Identify which cell holds the provided text, then report its (X, Y) central coordinate. 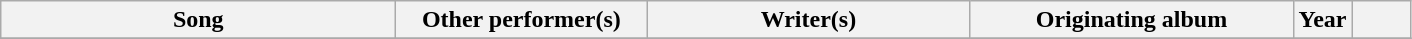
Other performer(s) (522, 20)
Writer(s) (808, 20)
Originating album (1132, 20)
Year (1322, 20)
Song (198, 20)
